Pinpoint the cell where the given text exists, returning its [x, y] midpoint coordinate. 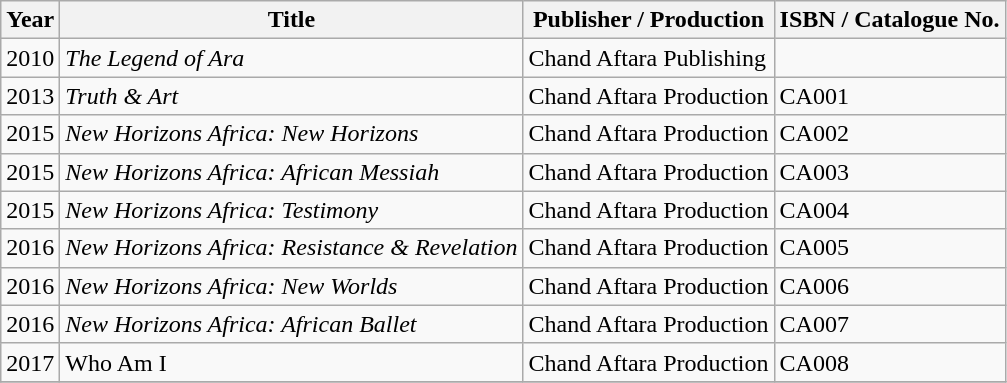
2017 [30, 362]
New Horizons Africa: New Horizons [292, 134]
New Horizons Africa: African Ballet [292, 324]
Truth & Art [292, 96]
CA004 [890, 210]
Year [30, 20]
CA008 [890, 362]
CA007 [890, 324]
CA006 [890, 286]
Publisher / Production [648, 20]
CA002 [890, 134]
CA005 [890, 248]
2013 [30, 96]
New Horizons Africa: Resistance & Revelation [292, 248]
CA003 [890, 172]
Chand Aftara Publishing [648, 58]
New Horizons Africa: Testimony [292, 210]
ISBN / Catalogue No. [890, 20]
CA001 [890, 96]
Title [292, 20]
New Horizons Africa: African Messiah [292, 172]
Who Am I [292, 362]
The Legend of Ara [292, 58]
New Horizons Africa: New Worlds [292, 286]
2010 [30, 58]
